From the cell containing the given text, extract its center point as [x, y] coordinate. 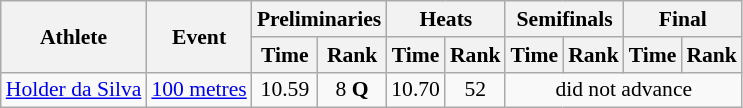
10.70 [416, 90]
Holder da Silva [74, 90]
Preliminaries [319, 19]
10.59 [285, 90]
Heats [446, 19]
100 metres [198, 90]
Semifinals [564, 19]
Event [198, 36]
52 [476, 90]
8 Q [352, 90]
did not advance [623, 90]
Athlete [74, 36]
Final [683, 19]
